Pinpoint the cell where the given text exists, returning its (X, Y) midpoint coordinate. 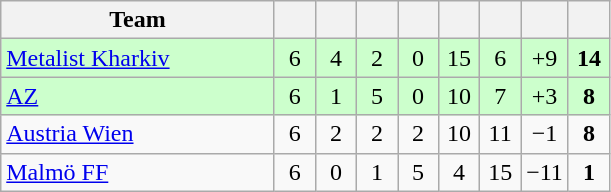
11 (500, 134)
Malmö FF (138, 172)
7 (500, 96)
14 (588, 58)
+9 (545, 58)
Metalist Kharkiv (138, 58)
−1 (545, 134)
AZ (138, 96)
+3 (545, 96)
Team (138, 20)
−11 (545, 172)
Austria Wien (138, 134)
